Extract the [x, y] coordinate from the center of the cell holding the provided text.  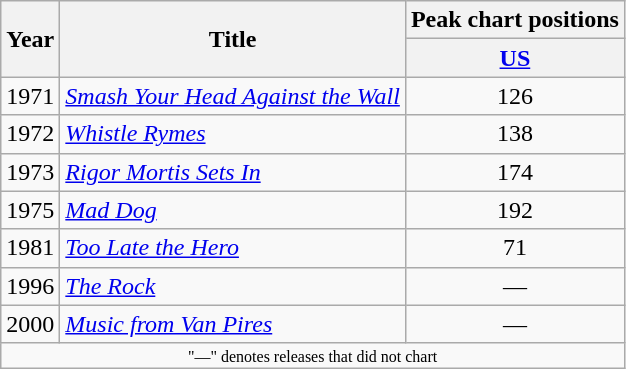
71 [514, 248]
Year [30, 39]
Music from Van Pires [233, 324]
"—" denotes releases that did not chart [313, 355]
1975 [30, 210]
1973 [30, 172]
126 [514, 96]
Mad Dog [233, 210]
1981 [30, 248]
Peak chart positions [514, 20]
US [514, 58]
The Rock [233, 286]
138 [514, 134]
Rigor Mortis Sets In [233, 172]
Smash Your Head Against the Wall [233, 96]
Whistle Rymes [233, 134]
1972 [30, 134]
1971 [30, 96]
Too Late the Hero [233, 248]
174 [514, 172]
2000 [30, 324]
1996 [30, 286]
Title [233, 39]
192 [514, 210]
